Detect which cell encompasses the target text, then output its (X, Y) center coordinate. 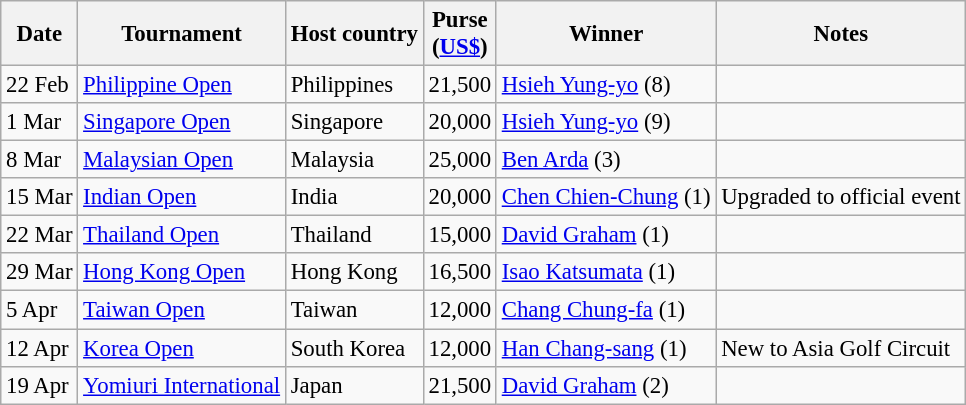
Han Chang-sang (1) (606, 348)
16,500 (460, 273)
Thailand Open (182, 235)
Hsieh Yung-yo (9) (606, 122)
Thailand (354, 235)
Hsieh Yung-yo (8) (606, 85)
Host country (354, 34)
Taiwan Open (182, 310)
29 Mar (40, 273)
Hong Kong (354, 273)
15 Mar (40, 197)
Tournament (182, 34)
Ben Arda (3) (606, 160)
Chang Chung-fa (1) (606, 310)
Malaysia (354, 160)
5 Apr (40, 310)
8 Mar (40, 160)
Hong Kong Open (182, 273)
South Korea (354, 348)
Winner (606, 34)
David Graham (1) (606, 235)
Notes (841, 34)
Taiwan (354, 310)
1 Mar (40, 122)
Isao Katsumata (1) (606, 273)
Chen Chien-Chung (1) (606, 197)
Korea Open (182, 348)
Singapore Open (182, 122)
Japan (354, 385)
New to Asia Golf Circuit (841, 348)
Philippine Open (182, 85)
22 Mar (40, 235)
Yomiuri International (182, 385)
Date (40, 34)
Malaysian Open (182, 160)
Indian Open (182, 197)
Philippines (354, 85)
Upgraded to official event (841, 197)
Purse(US$) (460, 34)
India (354, 197)
15,000 (460, 235)
12 Apr (40, 348)
19 Apr (40, 385)
25,000 (460, 160)
22 Feb (40, 85)
Singapore (354, 122)
David Graham (2) (606, 385)
